Capture the cell that displays the provided text and extract its [x, y] central coordinate. 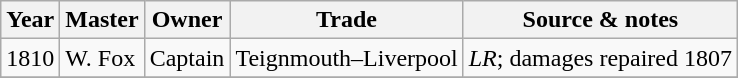
Teignmouth–Liverpool [346, 58]
Master [102, 20]
Trade [346, 20]
1810 [30, 58]
Year [30, 20]
Captain [187, 58]
Source & notes [600, 20]
W. Fox [102, 58]
LR; damages repaired 1807 [600, 58]
Owner [187, 20]
